Scan for the cell matching the given text and deliver its (x, y) coordinate at center. 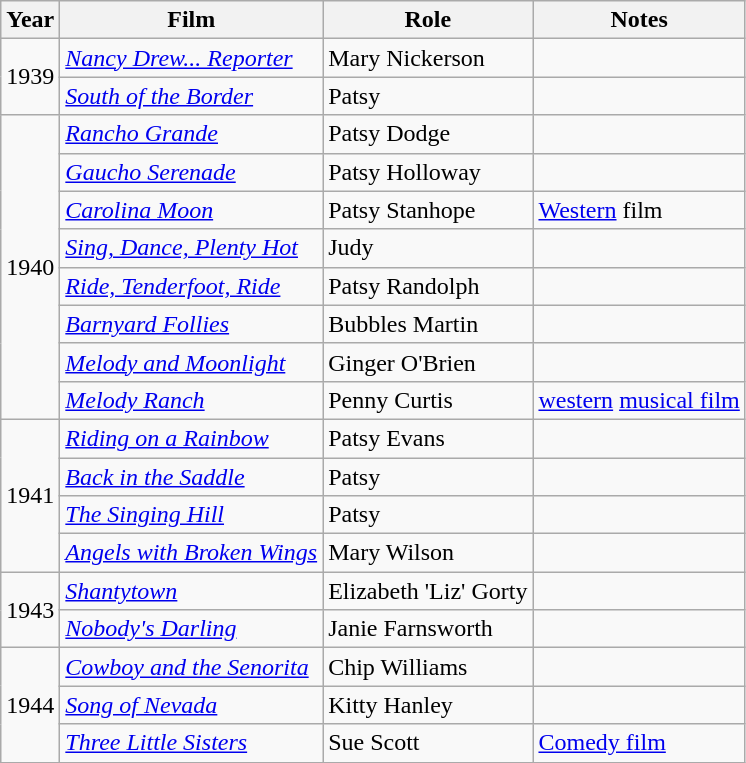
Comedy film (639, 743)
The Singing Hill (192, 515)
1939 (30, 77)
Melody Ranch (192, 400)
Riding on a Rainbow (192, 438)
Shantytown (192, 591)
Melody and Moonlight (192, 362)
Ride, Tenderfoot, Ride (192, 286)
1943 (30, 610)
Sing, Dance, Plenty Hot (192, 248)
Year (30, 20)
Ginger O'Brien (428, 362)
Role (428, 20)
Kitty Hanley (428, 705)
Elizabeth 'Liz' Gorty (428, 591)
Barnyard Follies (192, 324)
1944 (30, 705)
western musical film (639, 400)
Mary Nickerson (428, 58)
Sue Scott (428, 743)
Angels with Broken Wings (192, 553)
Janie Farnsworth (428, 629)
Judy (428, 248)
Back in the Saddle (192, 477)
Three Little Sisters (192, 743)
Patsy Holloway (428, 172)
Gaucho Serenade (192, 172)
Bubbles Martin (428, 324)
Patsy Evans (428, 438)
South of the Border (192, 96)
Film (192, 20)
Western film (639, 210)
Song of Nevada (192, 705)
1941 (30, 495)
Nobody's Darling (192, 629)
Carolina Moon (192, 210)
Penny Curtis (428, 400)
Patsy Stanhope (428, 210)
Mary Wilson (428, 553)
Chip Williams (428, 667)
1940 (30, 267)
Cowboy and the Senorita (192, 667)
Patsy Dodge (428, 134)
Nancy Drew... Reporter (192, 58)
Rancho Grande (192, 134)
Notes (639, 20)
Patsy Randolph (428, 286)
